Extract the (x, y) coordinate from the center of the cell holding the provided text.  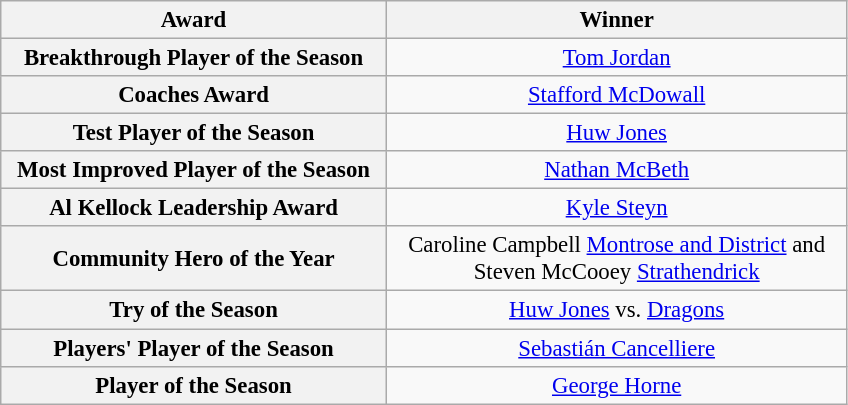
Try of the Season (194, 310)
Tom Jordan (616, 58)
Huw Jones (616, 133)
Coaches Award (194, 95)
George Horne (616, 385)
Caroline Campbell Montrose and District and Steven McCooey Strathendrick (616, 258)
Breakthrough Player of the Season (194, 58)
Sebastián Cancelliere (616, 348)
Nathan McBeth (616, 170)
Winner (616, 20)
Test Player of the Season (194, 133)
Stafford McDowall (616, 95)
Players' Player of the Season (194, 348)
Kyle Steyn (616, 208)
Al Kellock Leadership Award (194, 208)
Player of the Season (194, 385)
Huw Jones vs. Dragons (616, 310)
Most Improved Player of the Season (194, 170)
Award (194, 20)
Community Hero of the Year (194, 258)
